Scan for the cell matching the given text and deliver its (X, Y) coordinate at center. 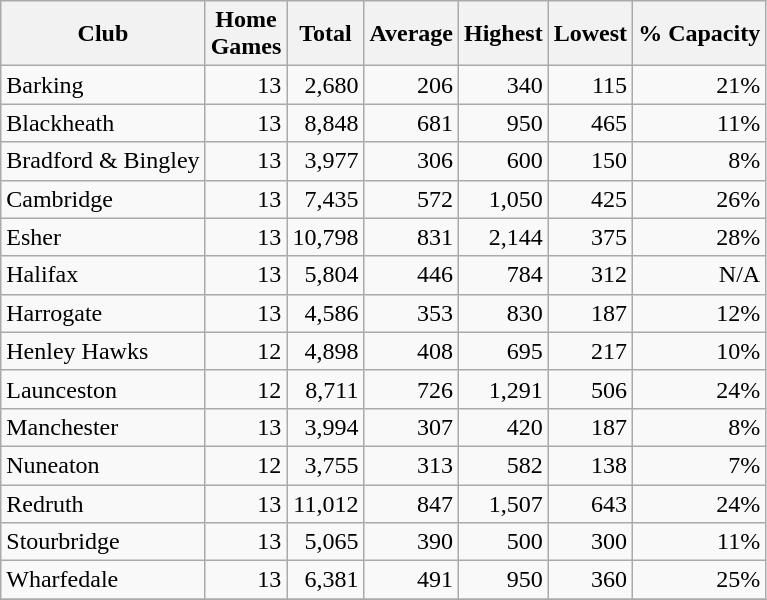
1,050 (503, 199)
1,507 (503, 503)
Harrogate (103, 313)
847 (412, 503)
% Capacity (700, 34)
115 (590, 85)
375 (590, 237)
Blackheath (103, 123)
408 (412, 351)
10,798 (326, 237)
217 (590, 351)
695 (503, 351)
Lowest (590, 34)
Club (103, 34)
6,381 (326, 580)
681 (412, 123)
831 (412, 237)
306 (412, 161)
572 (412, 199)
353 (412, 313)
446 (412, 275)
830 (503, 313)
420 (503, 427)
500 (503, 542)
390 (412, 542)
Cambridge (103, 199)
5,804 (326, 275)
Bradford & Bingley (103, 161)
12% (700, 313)
Esher (103, 237)
10% (700, 351)
21% (700, 85)
3,977 (326, 161)
3,994 (326, 427)
Barking (103, 85)
Halifax (103, 275)
313 (412, 465)
Henley Hawks (103, 351)
1,291 (503, 389)
5,065 (326, 542)
307 (412, 427)
582 (503, 465)
8,848 (326, 123)
Nuneaton (103, 465)
465 (590, 123)
11,012 (326, 503)
Average (412, 34)
206 (412, 85)
Stourbridge (103, 542)
312 (590, 275)
3,755 (326, 465)
Launceston (103, 389)
726 (412, 389)
4,586 (326, 313)
150 (590, 161)
Manchester (103, 427)
506 (590, 389)
491 (412, 580)
HomeGames (246, 34)
138 (590, 465)
8,711 (326, 389)
N/A (700, 275)
Redruth (103, 503)
340 (503, 85)
26% (700, 199)
Total (326, 34)
28% (700, 237)
2,680 (326, 85)
Highest (503, 34)
300 (590, 542)
2,144 (503, 237)
425 (590, 199)
25% (700, 580)
7% (700, 465)
643 (590, 503)
Wharfedale (103, 580)
784 (503, 275)
360 (590, 580)
600 (503, 161)
7,435 (326, 199)
4,898 (326, 351)
